Identify which cell holds the provided text, then report its (x, y) central coordinate. 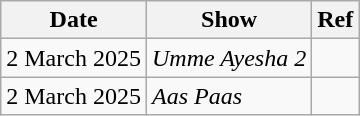
Umme Ayesha 2 (228, 58)
Ref (336, 20)
Aas Paas (228, 96)
Date (74, 20)
Show (228, 20)
